Determine the (X, Y) coordinate at the center of the cell enclosing the given text.  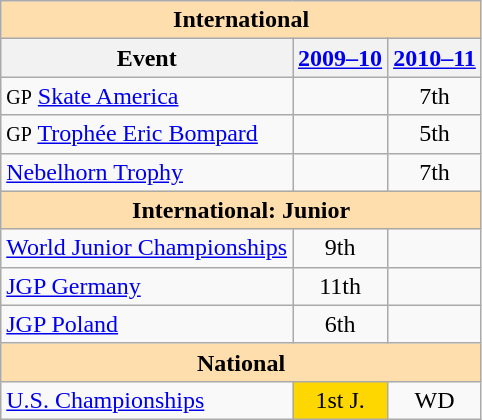
6th (340, 324)
5th (435, 134)
International (242, 20)
2010–11 (435, 58)
2009–10 (340, 58)
GP Skate America (147, 96)
Event (147, 58)
JGP Germany (147, 286)
Nebelhorn Trophy (147, 172)
International: Junior (242, 210)
U.S. Championships (147, 400)
9th (340, 248)
National (242, 362)
11th (340, 286)
WD (435, 400)
1st J. (340, 400)
GP Trophée Eric Bompard (147, 134)
JGP Poland (147, 324)
World Junior Championships (147, 248)
